Output the (x, y) coordinate of the center of the cell containing the given text.  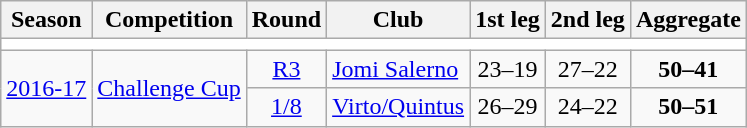
23–19 (508, 69)
Aggregate (688, 20)
2nd leg (588, 20)
1/8 (286, 107)
Jomi Salerno (398, 69)
Competition (169, 20)
R3 (286, 69)
Virto/Quintus (398, 107)
26–29 (508, 107)
50–41 (688, 69)
2016-17 (46, 88)
Challenge Cup (169, 88)
Round (286, 20)
27–22 (588, 69)
24–22 (588, 107)
1st leg (508, 20)
Club (398, 20)
Season (46, 20)
50–51 (688, 107)
